Scan for the cell matching the given text and deliver its [X, Y] coordinate at center. 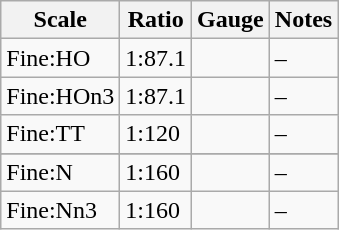
Fine:Nn3 [60, 210]
Fine:TT [60, 134]
Scale [60, 20]
Fine:N [60, 172]
1:120 [156, 134]
Gauge [231, 20]
Fine:HOn3 [60, 96]
Notes [303, 20]
Fine:HO [60, 58]
Ratio [156, 20]
